From the cell containing the given text, extract its center point as (x, y) coordinate. 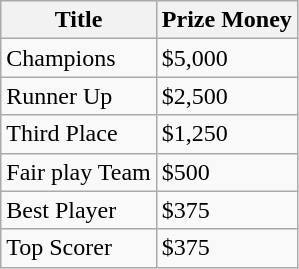
Best Player (79, 210)
$500 (226, 172)
Top Scorer (79, 248)
Runner Up (79, 96)
Fair play Team (79, 172)
Champions (79, 58)
Third Place (79, 134)
$1,250 (226, 134)
$5,000 (226, 58)
Title (79, 20)
$2,500 (226, 96)
Prize Money (226, 20)
